Identify which cell holds the provided text, then report its (x, y) central coordinate. 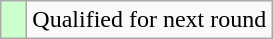
Qualified for next round (150, 20)
